Extract the [X, Y] coordinate from the center of the cell holding the provided text.  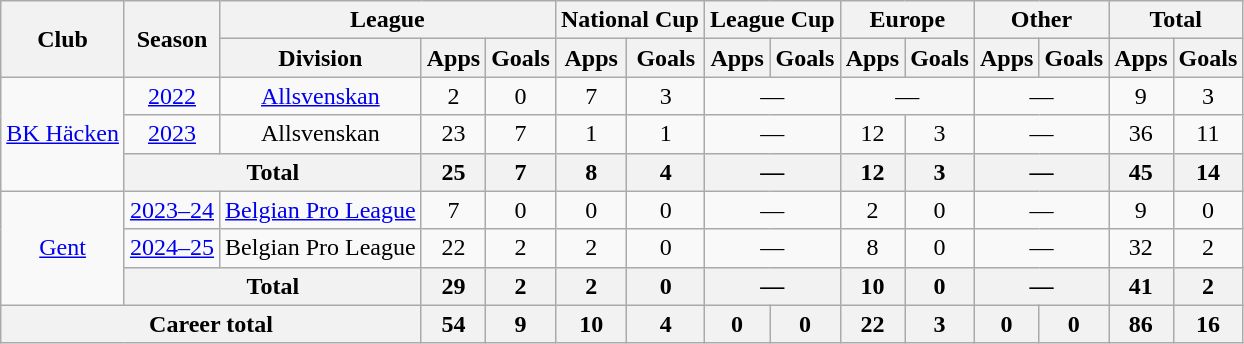
32 [1141, 248]
14 [1208, 172]
16 [1208, 324]
23 [453, 134]
2022 [172, 96]
League Cup [772, 20]
Club [63, 39]
Career total [211, 324]
11 [1208, 134]
54 [453, 324]
41 [1141, 286]
2024–25 [172, 248]
Season [172, 39]
Other [1041, 20]
2023 [172, 134]
League [388, 20]
Europe [907, 20]
Gent [63, 248]
36 [1141, 134]
25 [453, 172]
29 [453, 286]
45 [1141, 172]
National Cup [630, 20]
2023–24 [172, 210]
86 [1141, 324]
Division [321, 58]
BK Häcken [63, 134]
